Locate the cell with the specified text and output its [x, y] center coordinate. 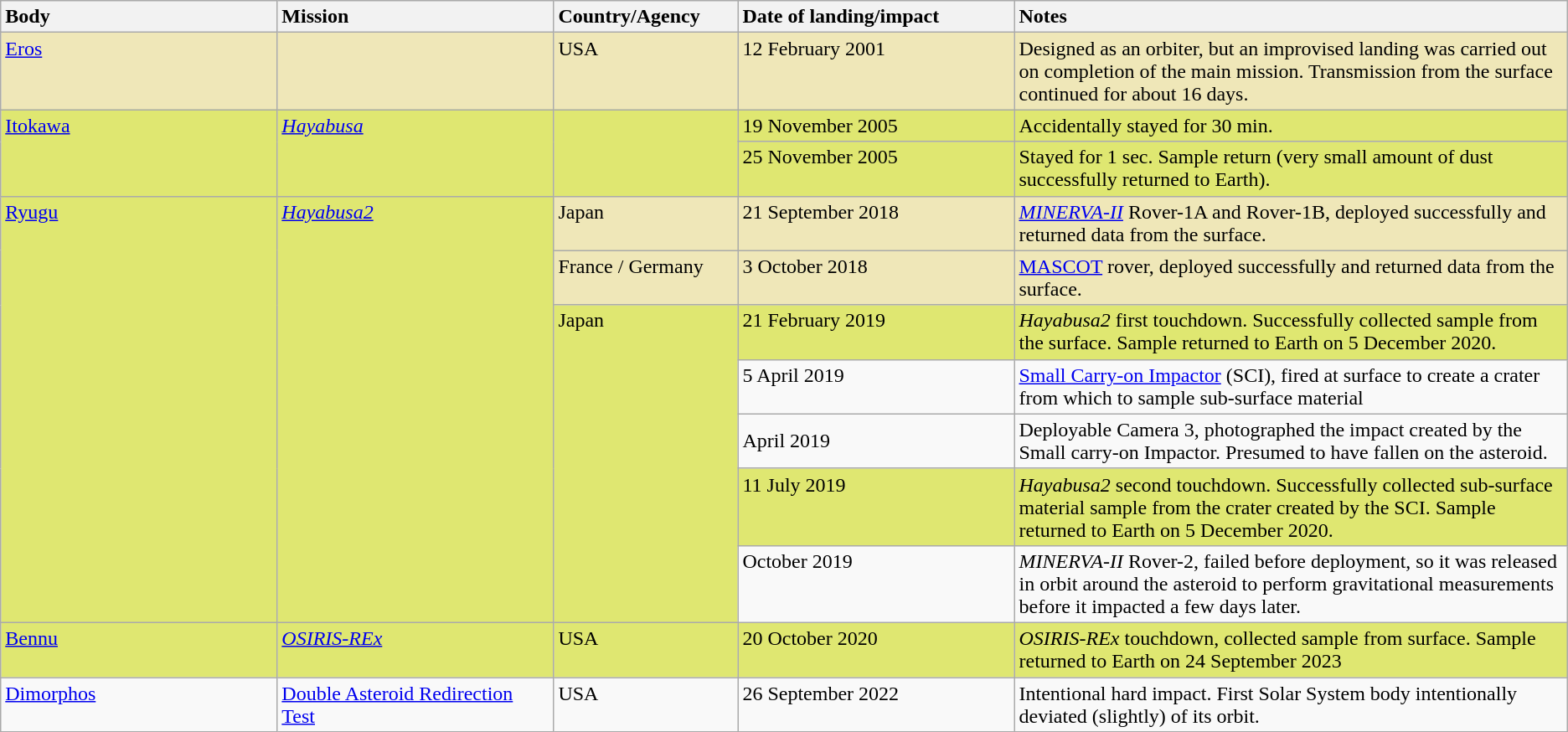
25 November 2005 [876, 169]
April 2019 [876, 441]
France / Germany [646, 278]
21 September 2018 [876, 223]
Dimorphos [139, 704]
Stayed for 1 sec. Sample return (very small amount of dust successfully returned to Earth). [1291, 169]
20 October 2020 [876, 650]
Hayabusa [415, 152]
Mission [415, 17]
Ryugu [139, 409]
11 July 2019 [876, 507]
Accidentally stayed for 30 min. [1291, 126]
Intentional hard impact. First Solar System body intentionally deviated (slightly) of its orbit. [1291, 704]
OSIRIS-REx touchdown, collected sample from surface. Sample returned to Earth on 24 September 2023 [1291, 650]
19 November 2005 [876, 126]
October 2019 [876, 584]
Hayabusa2 [415, 409]
12 February 2001 [876, 71]
5 April 2019 [876, 387]
Country/Agency [646, 17]
Date of landing/impact [876, 17]
3 October 2018 [876, 278]
Bennu [139, 650]
21 February 2019 [876, 332]
Body [139, 17]
Notes [1291, 17]
Itokawa [139, 152]
MASCOT rover, deployed successfully and returned data from the surface. [1291, 278]
Deployable Camera 3, photographed the impact created by the Small carry-on Impactor. Presumed to have fallen on the asteroid. [1291, 441]
MINERVA-II Rover-1A and Rover-1B, deployed successfully and returned data from the surface. [1291, 223]
Eros [139, 71]
OSIRIS-REx [415, 650]
Small Carry-on Impactor (SCI), fired at surface to create a crater from which to sample sub-surface material [1291, 387]
26 September 2022 [876, 704]
Double Asteroid Redirection Test [415, 704]
Hayabusa2 first touchdown. Successfully collected sample from the surface. Sample returned to Earth on 5 December 2020. [1291, 332]
